Capture the cell that displays the provided text and extract its (x, y) central coordinate. 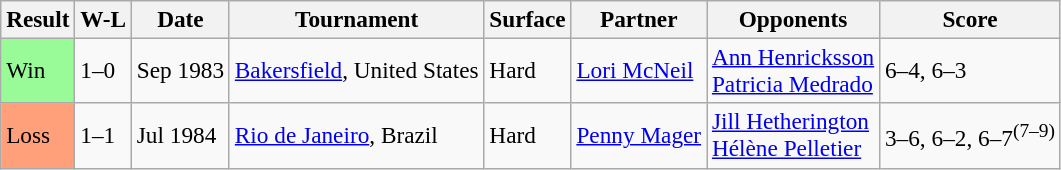
Jul 1984 (180, 136)
Win (38, 70)
6–4, 6–3 (970, 70)
Tournament (356, 19)
Penny Mager (639, 136)
Lori McNeil (639, 70)
Surface (528, 19)
W-L (103, 19)
1–0 (103, 70)
Ann Henricksson Patricia Medrado (794, 70)
Loss (38, 136)
Date (180, 19)
Jill Hetherington Hélène Pelletier (794, 136)
Score (970, 19)
1–1 (103, 136)
Opponents (794, 19)
3–6, 6–2, 6–7(7–9) (970, 136)
Rio de Janeiro, Brazil (356, 136)
Partner (639, 19)
Bakersfield, United States (356, 70)
Result (38, 19)
Sep 1983 (180, 70)
